Return [x, y] of the center of cell containing provided text 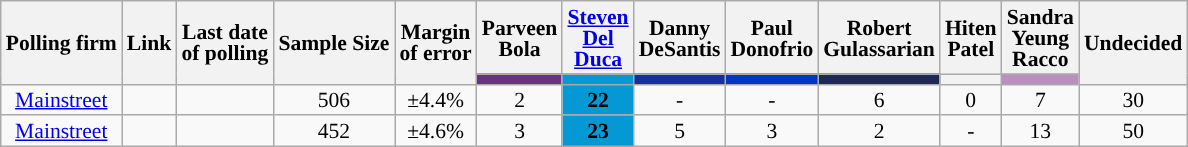
5 [680, 132]
Link [150, 42]
452 [334, 132]
Hiten Patel [971, 38]
23 [598, 132]
6 [879, 100]
7 [1040, 100]
Last dateof polling [224, 42]
0 [971, 100]
Sandra Yeung Racco [1040, 38]
±4.6% [435, 132]
Polling firm [62, 42]
506 [334, 100]
Steven Del Duca [598, 38]
±4.4% [435, 100]
Paul Donofrio [772, 38]
Danny DeSantis [680, 38]
Undecided [1133, 42]
Parveen Bola [520, 38]
Robert Gulassarian [879, 38]
13 [1040, 132]
22 [598, 100]
Sample Size [334, 42]
30 [1133, 100]
Marginof error [435, 42]
50 [1133, 132]
